Provide the [X, Y] coordinate of the cell's center where the given text is located.  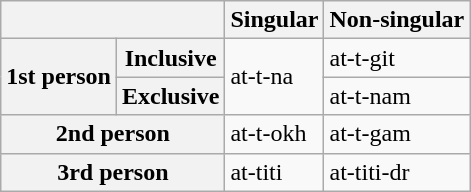
3rd person [113, 172]
Exclusive [170, 96]
at-titi-dr [397, 172]
1st person [59, 77]
Inclusive [170, 58]
2nd person [113, 134]
at-t-nam [397, 96]
at-t-git [397, 58]
at-t-na [274, 77]
at-t-gam [397, 134]
at-t-okh [274, 134]
at-titi [274, 172]
Singular [274, 20]
Non-singular [397, 20]
